Return the (x, y) coordinate for the center point of the cell that contains the specified text.  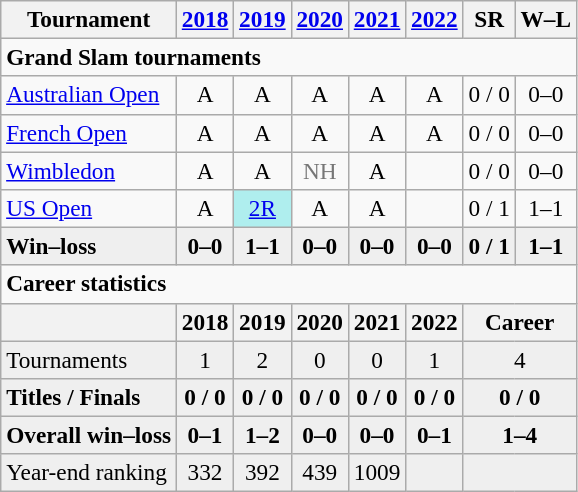
Australian Open (89, 95)
2 (262, 359)
Wimbledon (89, 170)
1–2 (262, 435)
439 (320, 473)
US Open (89, 208)
392 (262, 473)
Overall win–loss (89, 435)
2R (262, 208)
1009 (376, 473)
4 (520, 359)
Career (520, 322)
NH (320, 170)
Year-end ranking (89, 473)
1–4 (520, 435)
W–L (546, 19)
Career statistics (289, 284)
Grand Slam tournaments (289, 57)
Titles / Finals (89, 397)
332 (204, 473)
SR (489, 19)
Tournament (89, 19)
Win–loss (89, 246)
Tournaments (89, 359)
French Open (89, 133)
